Extract the (X, Y) coordinate from the center of the cell holding the provided text.  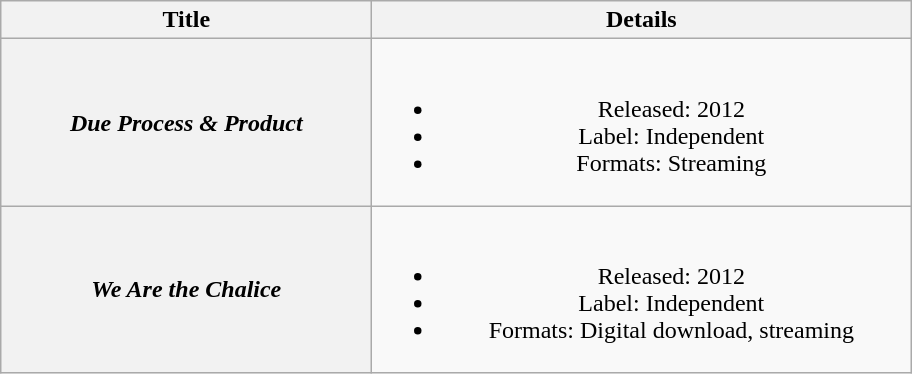
Details (642, 20)
Title (186, 20)
Released: 2012Label: IndependentFormats: Digital download, streaming (642, 290)
Due Process & Product (186, 122)
Released: 2012Label: IndependentFormats: Streaming (642, 122)
We Are the Chalice (186, 290)
